Detect which cell encompasses the target text, then output its (X, Y) center coordinate. 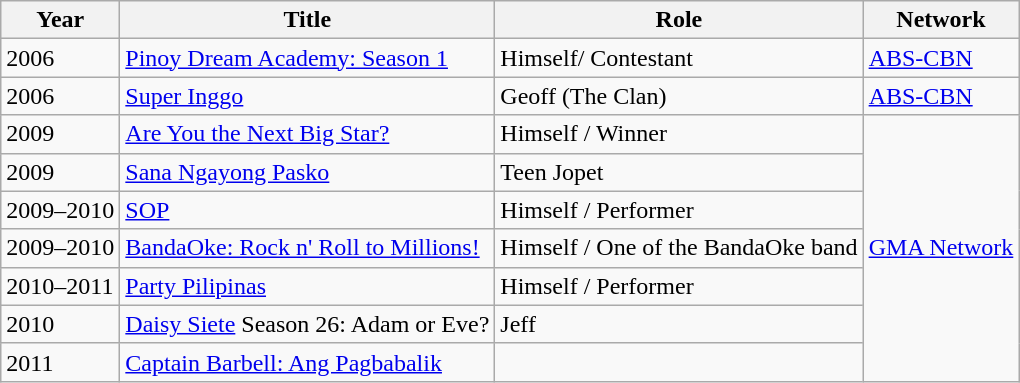
Himself/ Contestant (679, 58)
Role (679, 20)
Super Inggo (308, 96)
Daisy Siete Season 26: Adam or Eve? (308, 324)
Teen Jopet (679, 172)
GMA Network (941, 248)
Himself / Winner (679, 134)
Himself / One of the BandaOke band (679, 248)
Are You the Next Big Star? (308, 134)
Title (308, 20)
Year (60, 20)
2010–2011 (60, 286)
Captain Barbell: Ang Pagbabalik (308, 362)
Network (941, 20)
Sana Ngayong Pasko (308, 172)
SOP (308, 210)
2011 (60, 362)
Jeff (679, 324)
Party Pilipinas (308, 286)
Geoff (The Clan) (679, 96)
Pinoy Dream Academy: Season 1 (308, 58)
BandaOke: Rock n' Roll to Millions! (308, 248)
2010 (60, 324)
